Locate the cell with the specified text and output its (X, Y) center coordinate. 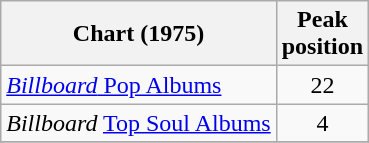
4 (322, 123)
Billboard Pop Albums (138, 85)
Billboard Top Soul Albums (138, 123)
Peakposition (322, 34)
Chart (1975) (138, 34)
22 (322, 85)
